Capture the cell that displays the provided text and extract its (X, Y) central coordinate. 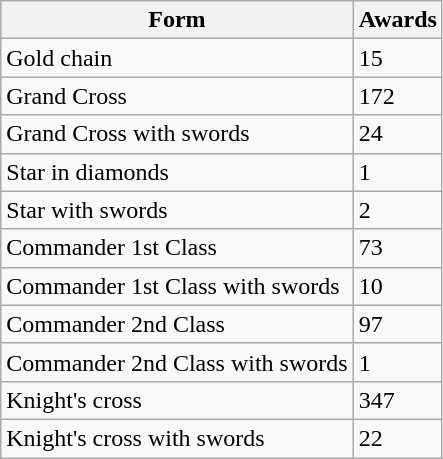
Knight's cross (177, 400)
Commander 1st Class (177, 248)
97 (398, 324)
347 (398, 400)
22 (398, 438)
Star in diamonds (177, 172)
2 (398, 210)
Gold chain (177, 58)
Awards (398, 20)
Form (177, 20)
73 (398, 248)
Commander 1st Class with swords (177, 286)
172 (398, 96)
Grand Cross (177, 96)
15 (398, 58)
24 (398, 134)
Commander 2nd Class with swords (177, 362)
Commander 2nd Class (177, 324)
Knight's cross with swords (177, 438)
Star with swords (177, 210)
10 (398, 286)
Grand Cross with swords (177, 134)
